For the text-containing cell, return its midpoint in [x, y] coordinate format. 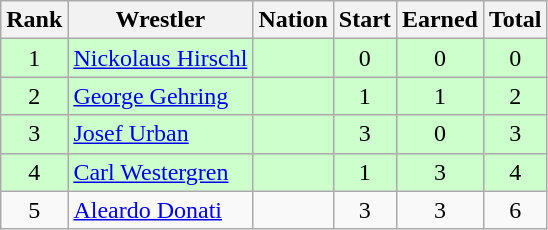
Earned [440, 20]
5 [34, 210]
Nation [293, 20]
Wrestler [160, 20]
Aleardo Donati [160, 210]
Carl Westergren [160, 172]
Start [364, 20]
Nickolaus Hirschl [160, 58]
6 [515, 210]
Josef Urban [160, 134]
Rank [34, 20]
Total [515, 20]
George Gehring [160, 96]
